Pinpoint the cell where the given text exists, returning its [X, Y] midpoint coordinate. 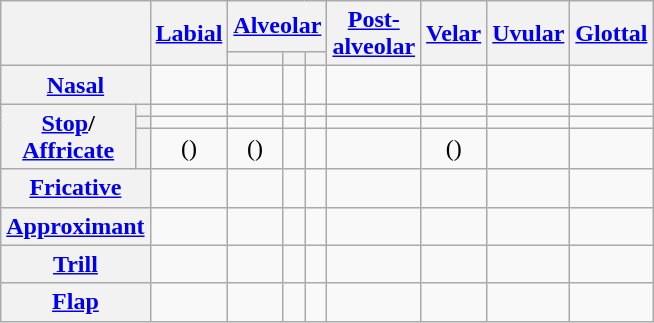
Velar [454, 34]
Alveolar [278, 26]
Fricative [76, 188]
Glottal [612, 34]
Uvular [528, 34]
Approximant [76, 226]
Nasal [76, 85]
Trill [76, 264]
Stop/Affricate [68, 136]
Labial [189, 34]
Post-alveolar [374, 34]
Flap [76, 302]
